Scan for the cell matching the given text and deliver its (X, Y) coordinate at center. 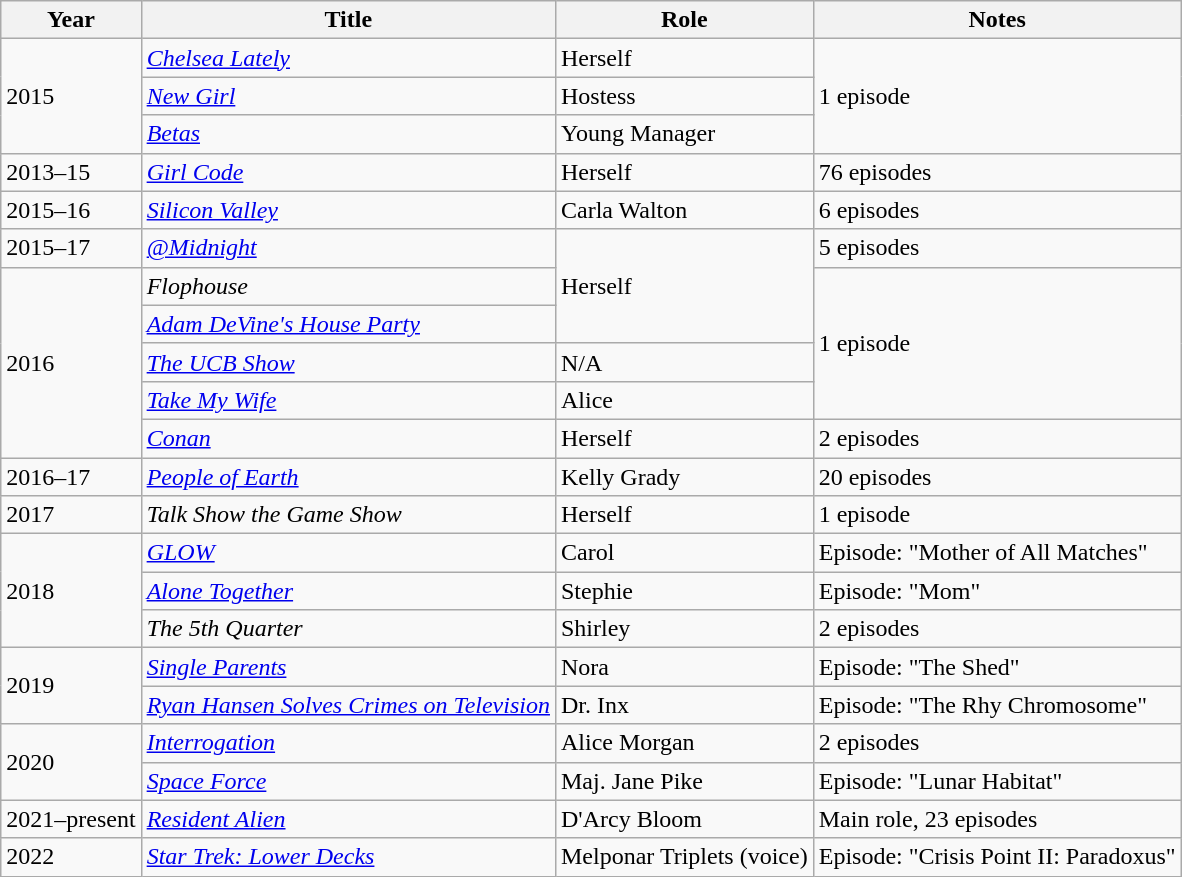
Flophouse (348, 286)
2019 (71, 686)
New Girl (348, 96)
Episode: "The Rhy Chromosome" (997, 705)
Carol (684, 553)
D'Arcy Bloom (684, 819)
Young Manager (684, 134)
Girl Code (348, 172)
Carla Walton (684, 210)
People of Earth (348, 477)
Ryan Hansen Solves Crimes on Television (348, 705)
The UCB Show (348, 362)
2015 (71, 96)
Episode: "Mom" (997, 591)
Title (348, 20)
Talk Show the Game Show (348, 515)
GLOW (348, 553)
2020 (71, 762)
76 episodes (997, 172)
Shirley (684, 629)
Episode: "The Shed" (997, 667)
Maj. Jane Pike (684, 781)
2015–16 (71, 210)
Betas (348, 134)
2018 (71, 591)
Dr. Inx (684, 705)
Take My Wife (348, 400)
6 episodes (997, 210)
Adam DeVine's House Party (348, 324)
Episode: "Lunar Habitat" (997, 781)
Alice (684, 400)
N/A (684, 362)
2013–15 (71, 172)
@Midnight (348, 248)
2021–present (71, 819)
Nora (684, 667)
Year (71, 20)
Alice Morgan (684, 743)
Silicon Valley (348, 210)
5 episodes (997, 248)
Space Force (348, 781)
Star Trek: Lower Decks (348, 857)
Episode: "Mother of All Matches" (997, 553)
The 5th Quarter (348, 629)
2016 (71, 362)
Melponar Triplets (voice) (684, 857)
Hostess (684, 96)
Kelly Grady (684, 477)
Main role, 23 episodes (997, 819)
Alone Together (348, 591)
Chelsea Lately (348, 58)
2022 (71, 857)
Resident Alien (348, 819)
20 episodes (997, 477)
Role (684, 20)
Conan (348, 438)
Episode: "Crisis Point II: Paradoxus" (997, 857)
Single Parents (348, 667)
2016–17 (71, 477)
Interrogation (348, 743)
Stephie (684, 591)
2015–17 (71, 248)
Notes (997, 20)
2017 (71, 515)
